From the cell containing the given text, extract its center point as [x, y] coordinate. 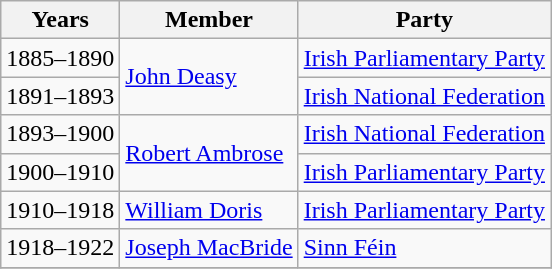
1900–1910 [60, 172]
1893–1900 [60, 134]
Sinn Féin [424, 248]
Party [424, 20]
Joseph MacBride [209, 248]
1910–1918 [60, 210]
1891–1893 [60, 96]
1918–1922 [60, 248]
Robert Ambrose [209, 153]
Member [209, 20]
Years [60, 20]
1885–1890 [60, 58]
John Deasy [209, 77]
William Doris [209, 210]
